Detect which cell encompasses the target text, then output its (X, Y) center coordinate. 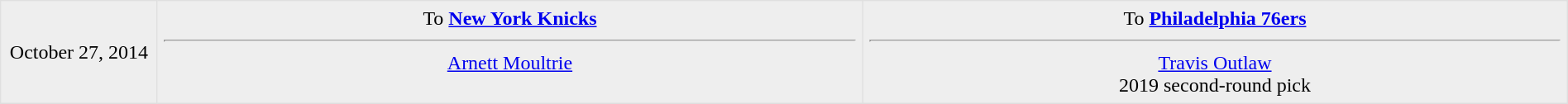
To Philadelphia 76ersTravis Outlaw2019 second-round pick (1216, 52)
To New York KnicksArnett Moultrie (509, 52)
October 27, 2014 (79, 52)
